Identify which cell holds the provided text, then report its [X, Y] central coordinate. 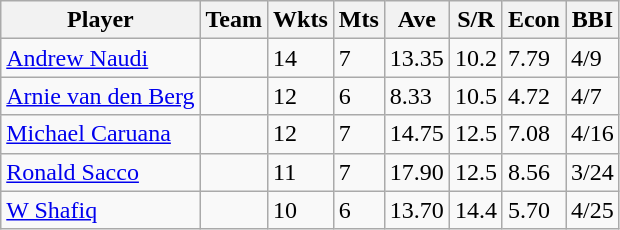
10 [301, 210]
Player [100, 20]
10.5 [476, 96]
7.08 [534, 134]
S/R [476, 20]
4/7 [593, 96]
11 [301, 172]
14.75 [416, 134]
BBI [593, 20]
13.70 [416, 210]
W Shafiq [100, 210]
8.33 [416, 96]
3/24 [593, 172]
4/9 [593, 58]
8.56 [534, 172]
7.79 [534, 58]
Econ [534, 20]
5.70 [534, 210]
4.72 [534, 96]
17.90 [416, 172]
14 [301, 58]
Mts [358, 20]
Ronald Sacco [100, 172]
Wkts [301, 20]
Andrew Naudi [100, 58]
Arnie van den Berg [100, 96]
4/25 [593, 210]
Ave [416, 20]
10.2 [476, 58]
Michael Caruana [100, 134]
Team [234, 20]
14.4 [476, 210]
4/16 [593, 134]
13.35 [416, 58]
